Determine the (X, Y) coordinate at the center of the cell enclosing the given text.  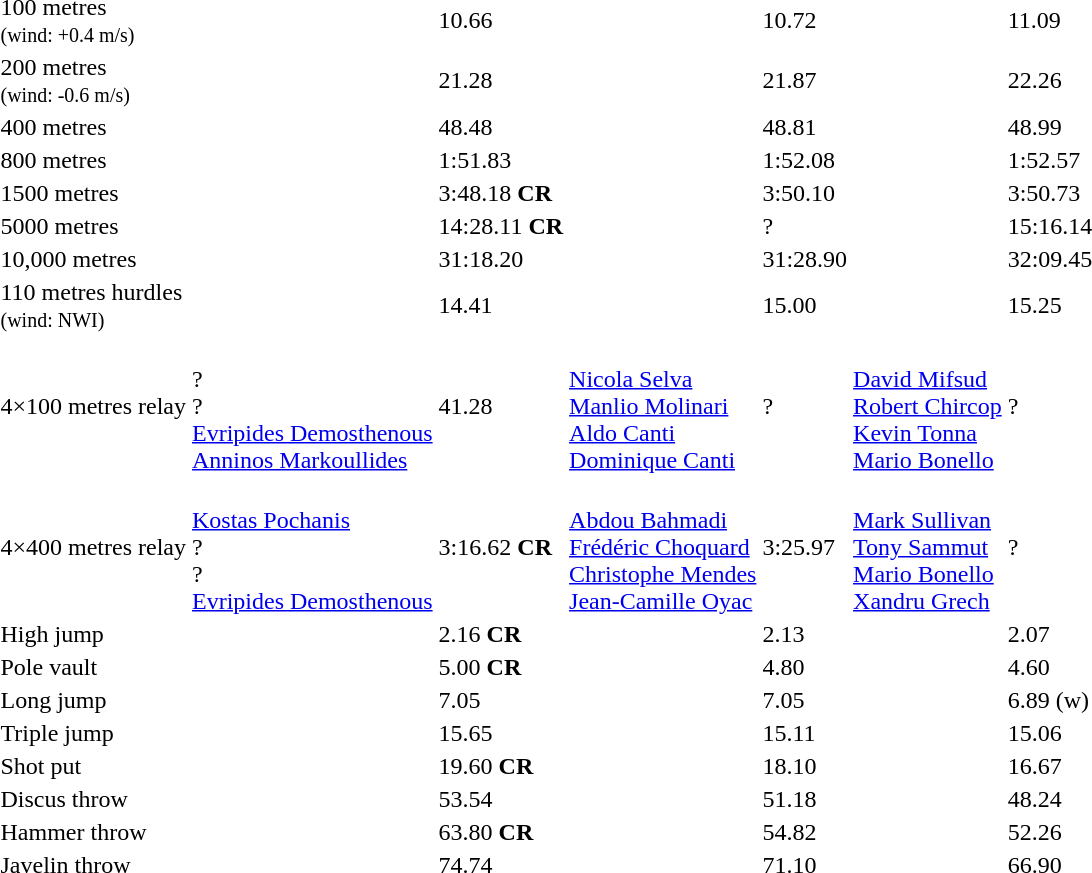
2.16 CR (500, 634)
18.10 (805, 766)
41.28 (500, 406)
??Evripides DemosthenousAnninos Markoullides (312, 406)
David MifsudRobert ChircopKevin TonnaMario Bonello (928, 406)
1:52.08 (805, 160)
2.13 (805, 634)
21.28 (500, 80)
15.00 (805, 306)
1:51.83 (500, 160)
63.80 CR (500, 832)
54.82 (805, 832)
Kostas Pochanis??Evripides Demosthenous (312, 547)
15.11 (805, 733)
51.18 (805, 799)
48.81 (805, 127)
14:28.11 CR (500, 226)
4.80 (805, 667)
15.65 (500, 733)
21.87 (805, 80)
3:50.10 (805, 193)
3:16.62 CR (500, 547)
3:48.18 CR (500, 193)
31:28.90 (805, 259)
Nicola SelvaManlio MolinariAldo CantiDominique Canti (663, 406)
5.00 CR (500, 667)
Mark SullivanTony SammutMario BonelloXandru Grech (928, 547)
3:25.97 (805, 547)
53.54 (500, 799)
48.48 (500, 127)
31:18.20 (500, 259)
19.60 CR (500, 766)
Abdou BahmadiFrédéric ChoquardChristophe MendesJean-Camille Oyac (663, 547)
14.41 (500, 306)
